Extract the (X, Y) coordinate from the center of the cell holding the provided text.  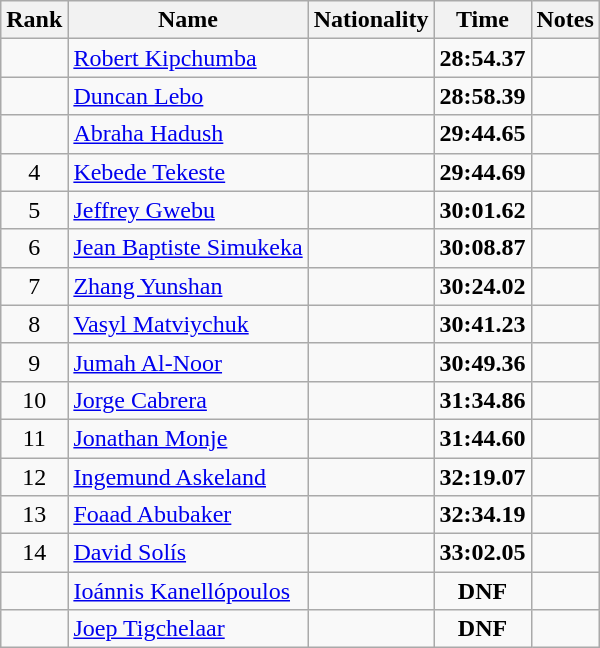
12 (34, 477)
8 (34, 324)
Ioánnis Kanellópoulos (188, 591)
30:49.36 (482, 362)
31:34.86 (482, 400)
10 (34, 400)
14 (34, 553)
Notes (565, 20)
28:58.39 (482, 96)
Robert Kipchumba (188, 58)
9 (34, 362)
30:01.62 (482, 210)
30:08.87 (482, 248)
13 (34, 515)
Ingemund Askeland (188, 477)
5 (34, 210)
Jumah Al-Noor (188, 362)
30:24.02 (482, 286)
28:54.37 (482, 58)
7 (34, 286)
Kebede Tekeste (188, 172)
Jean Baptiste Simukeka (188, 248)
6 (34, 248)
33:02.05 (482, 553)
Zhang Yunshan (188, 286)
Nationality (371, 20)
Rank (34, 20)
Name (188, 20)
Jeffrey Gwebu (188, 210)
Duncan Lebo (188, 96)
11 (34, 438)
32:19.07 (482, 477)
32:34.19 (482, 515)
Joep Tigchelaar (188, 629)
30:41.23 (482, 324)
Jorge Cabrera (188, 400)
Foaad Abubaker (188, 515)
Vasyl Matviychuk (188, 324)
Jonathan Monje (188, 438)
29:44.69 (482, 172)
31:44.60 (482, 438)
29:44.65 (482, 134)
Abraha Hadush (188, 134)
Time (482, 20)
4 (34, 172)
David Solís (188, 553)
